Identify which cell holds the provided text, then report its (x, y) central coordinate. 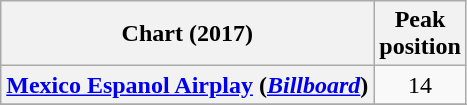
14 (420, 85)
Chart (2017) (188, 34)
Peak position (420, 34)
Mexico Espanol Airplay (Billboard) (188, 85)
